Scan for the cell matching the given text and deliver its [X, Y] coordinate at center. 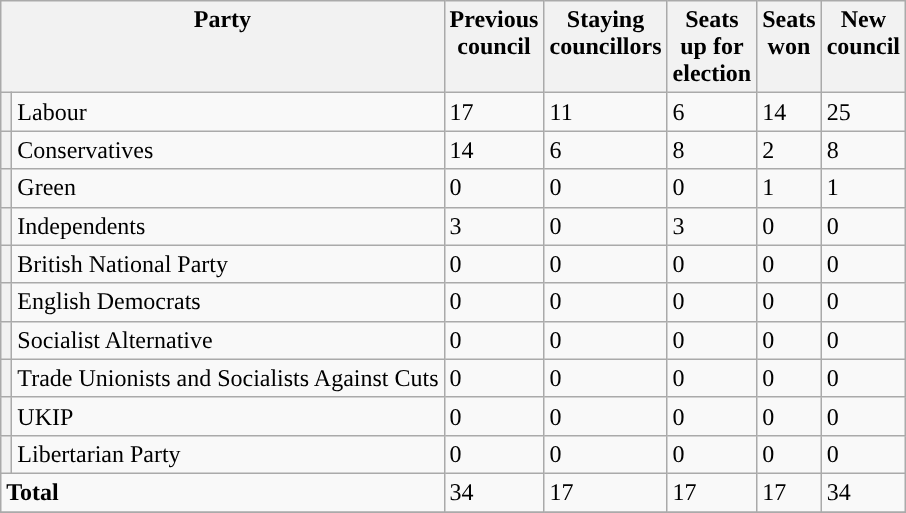
11 [606, 112]
Trade Unionists and Socialists Against Cuts [228, 378]
Libertarian Party [228, 454]
Labour [228, 112]
Seats up for election [712, 47]
Green [228, 188]
2 [789, 150]
25 [863, 112]
Total [222, 492]
Conservatives [228, 150]
New council [863, 47]
Staying councillors [606, 47]
Independents [228, 226]
UKIP [228, 416]
Socialist Alternative [228, 340]
British National Party [228, 264]
Previous council [494, 47]
Party [222, 47]
Seats won [789, 47]
English Democrats [228, 302]
